Output the (X, Y) coordinate of the center of the cell containing the given text.  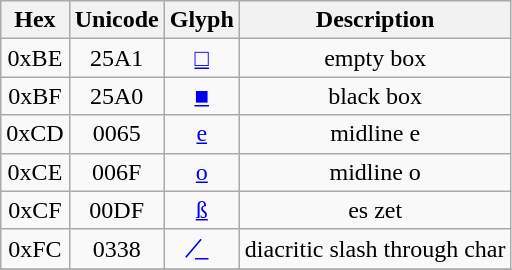
midline e (375, 134)
25A0 (116, 96)
diacritic slash through char (375, 249)
̸ (202, 249)
ß (202, 210)
0xCE (35, 172)
midline o (375, 172)
00DF (116, 210)
■ (202, 96)
e (202, 134)
0xBE (35, 58)
Glyph (202, 20)
0065 (116, 134)
006F (116, 172)
o (202, 172)
□ (202, 58)
0xFC (35, 249)
es zet (375, 210)
0338 (116, 249)
25A1 (116, 58)
0xCD (35, 134)
0xBF (35, 96)
empty box (375, 58)
Unicode (116, 20)
0xCF (35, 210)
Hex (35, 20)
Description (375, 20)
black box (375, 96)
